Provide the [X, Y] coordinate of the cell's center where the given text is located.  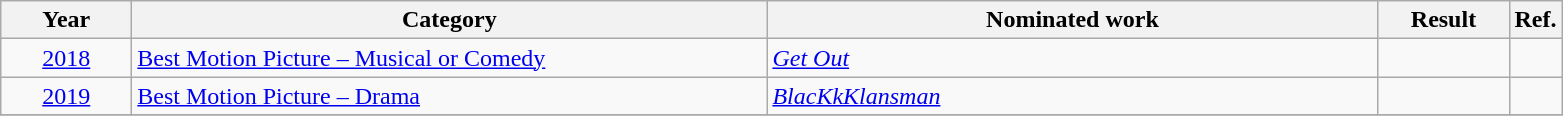
Nominated work [1072, 20]
Best Motion Picture – Drama [450, 96]
Best Motion Picture – Musical or Comedy [450, 58]
BlacKkKlansman [1072, 96]
Result [1444, 20]
Category [450, 20]
Year [66, 20]
2018 [66, 58]
Get Out [1072, 58]
Ref. [1536, 20]
2019 [66, 96]
